Provide the (x, y) coordinate of the cell's center where the given text is located.  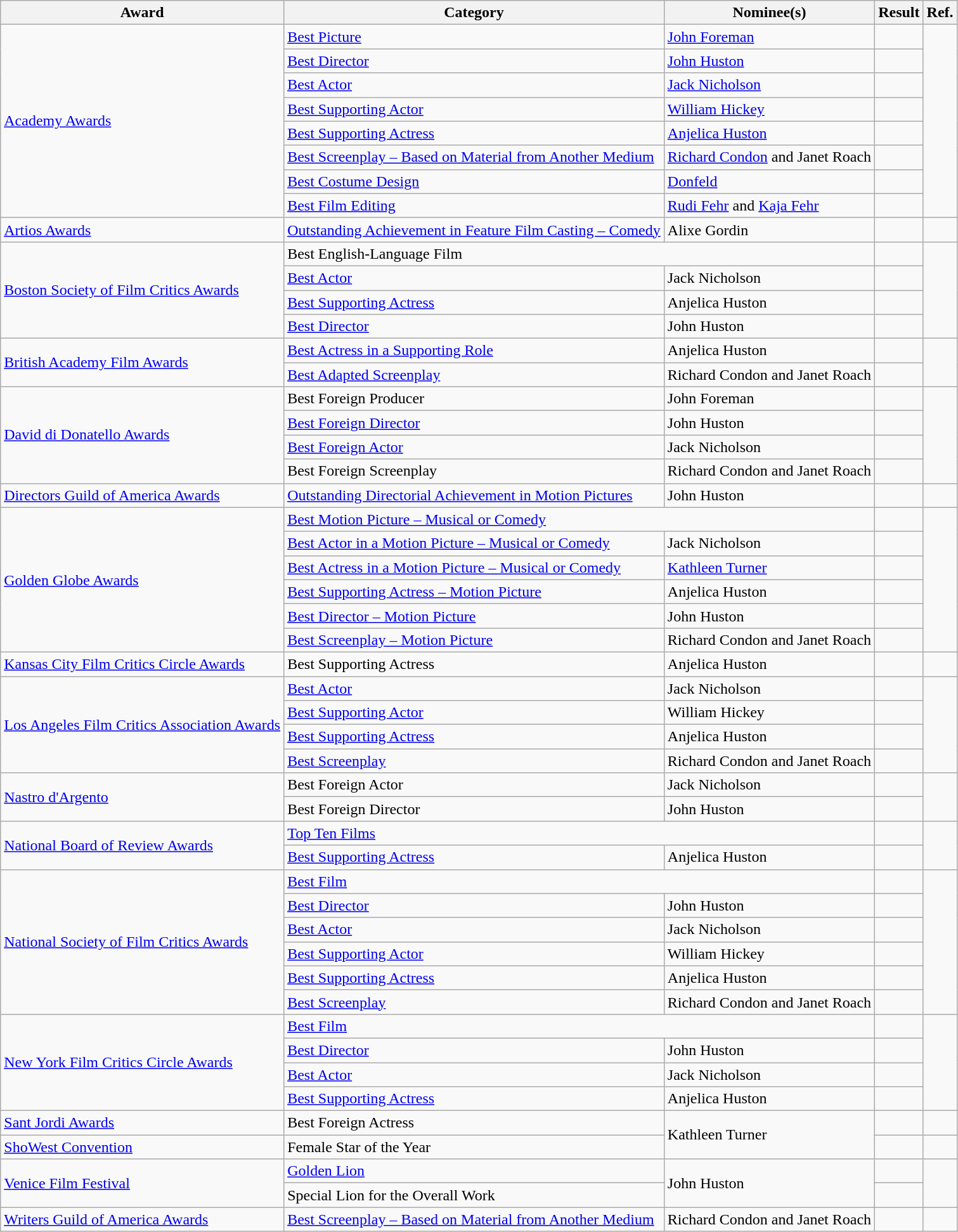
Writers Guild of America Awards (142, 1219)
Best Foreign Producer (474, 399)
Best Film Editing (474, 205)
Award (142, 13)
ShoWest Convention (142, 1147)
Sant Jordi Awards (142, 1123)
British Academy Film Awards (142, 363)
Nominee(s) (769, 13)
Best Actress in a Motion Picture – Musical or Comedy (474, 567)
National Society of Film Critics Awards (142, 942)
Donfeld (769, 181)
Artios Awards (142, 230)
Best Actress in a Supporting Role (474, 351)
Top Ten Films (579, 833)
Golden Globe Awards (142, 580)
Los Angeles Film Critics Association Awards (142, 724)
Nastro d'Argento (142, 797)
Outstanding Achievement in Feature Film Casting – Comedy (474, 230)
Boston Society of Film Critics Awards (142, 290)
Golden Lion (474, 1171)
Best Foreign Actress (474, 1123)
Special Lion for the Overall Work (474, 1195)
Directors Guild of America Awards (142, 495)
Best Foreign Screenplay (474, 471)
Alixe Gordin (769, 230)
Best Motion Picture – Musical or Comedy (579, 519)
National Board of Review Awards (142, 845)
David di Donatello Awards (142, 435)
Ref. (940, 13)
New York Film Critics Circle Awards (142, 1062)
Best Picture (474, 37)
Category (474, 13)
Rudi Fehr and Kaja Fehr (769, 205)
Best English-Language Film (579, 254)
Kansas City Film Critics Circle Awards (142, 664)
Result (899, 13)
Academy Awards (142, 121)
Best Director – Motion Picture (474, 616)
Best Adapted Screenplay (474, 375)
Venice Film Festival (142, 1183)
Best Supporting Actress – Motion Picture (474, 592)
Best Actor in a Motion Picture – Musical or Comedy (474, 543)
Female Star of the Year (474, 1147)
Best Screenplay – Motion Picture (474, 640)
Outstanding Directorial Achievement in Motion Pictures (474, 495)
Best Costume Design (474, 181)
